Output the [x, y] coordinate of the center of the cell containing the given text.  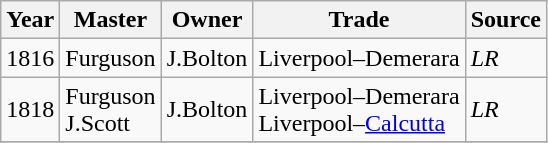
Furguson [110, 58]
1818 [30, 110]
Trade [359, 20]
Liverpool–Demerara [359, 58]
Owner [207, 20]
Liverpool–DemeraraLiverpool–Calcutta [359, 110]
Master [110, 20]
Year [30, 20]
1816 [30, 58]
Source [506, 20]
FurgusonJ.Scott [110, 110]
